Output the [x, y] coordinate of the center of the cell containing the given text.  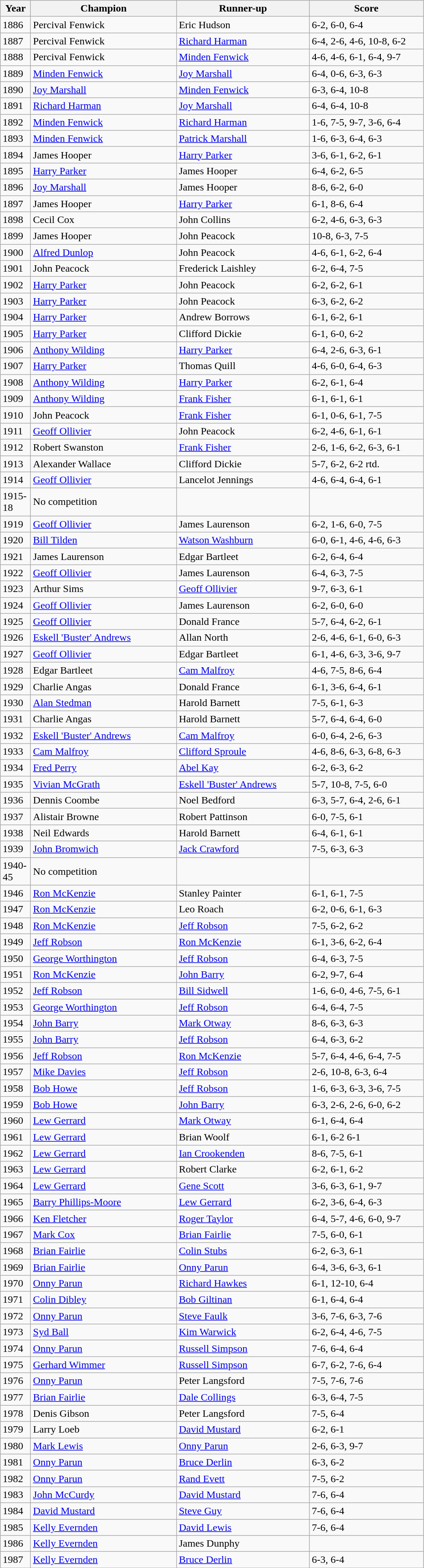
1979 [15, 1430]
4-6, 6-4, 6-4, 6-1 [366, 480]
6-1, 8-6, 6-4 [366, 204]
1953 [15, 1007]
1889 [15, 73]
6-2, 9-7, 6-4 [366, 974]
Eric Hudson [243, 25]
Arthur Sims [103, 589]
1981 [15, 1462]
Neil Edwards [103, 833]
6-1, 4-6, 6-3, 3-6, 9-7 [366, 654]
6-2, 4-6, 6-3, 6-3 [366, 220]
3-6, 6-1, 6-2, 6-1 [366, 155]
Stanley Painter [243, 893]
7-5, 6-2 [366, 1478]
1919 [15, 524]
John McCurdy [103, 1495]
1978 [15, 1413]
1910 [15, 415]
6-2, 6-1, 6-4 [366, 382]
1915-18 [15, 502]
Thomas Quill [243, 366]
1930 [15, 703]
5-7, 10-8, 7-5, 6-0 [366, 784]
6-2, 6-1, 6-2 [366, 1169]
1892 [15, 122]
6-4, 2-6, 6-3, 6-1 [366, 350]
1950 [15, 958]
Watson Washburn [243, 540]
1897 [15, 204]
1958 [15, 1088]
Ken Fletcher [103, 1218]
John Bromwich [103, 849]
1956 [15, 1056]
2-6, 4-6, 6-1, 6-0, 6-3 [366, 638]
1938 [15, 833]
1905 [15, 334]
1951 [15, 974]
Robert Clarke [243, 1169]
1955 [15, 1040]
6-0, 7-5, 6-1 [366, 817]
Andrew Borrows [243, 317]
6-2, 3-6, 6-4, 6-3 [366, 1202]
Robert Swanston [103, 447]
5-7, 6-4, 6-2, 6-1 [366, 621]
1971 [15, 1300]
Runner-up [243, 9]
Score [366, 9]
6-1, 6-2, 6-1 [366, 317]
1947 [15, 909]
1914 [15, 480]
6-2, 6-1 [366, 1430]
6-4, 6-3, 6-2 [366, 1040]
1946 [15, 893]
1903 [15, 301]
1922 [15, 573]
1923 [15, 589]
1895 [15, 171]
7-5, 6-1, 6-3 [366, 703]
5-7, 6-4, 6-4, 6-0 [366, 719]
6-2, 6-3, 6-1 [366, 1251]
4-6, 6-0, 6-4, 6-3 [366, 366]
7-5, 6-2, 6-2 [366, 926]
1967 [15, 1234]
6-4, 6-4, 10-8 [366, 106]
6-0, 6-1, 4-6, 4-6, 6-3 [366, 540]
1907 [15, 366]
6-3, 2-6, 2-6, 6-0, 6-2 [366, 1105]
Bob Giltinan [243, 1300]
4-6, 8-6, 6-3, 6-8, 6-3 [366, 752]
2-6, 6-3, 9-7 [366, 1446]
5-7, 6-2, 6-2 rtd. [366, 463]
4-6, 4-6, 6-1, 6-4, 9-7 [366, 57]
6-7, 6-2, 7-6, 6-4 [366, 1365]
1887 [15, 41]
1957 [15, 1072]
Alistair Browne [103, 817]
Noel Bedford [243, 800]
1983 [15, 1495]
1931 [15, 719]
1924 [15, 605]
6-1, 3-6, 6-2, 6-4 [366, 942]
6-3, 6-4 [366, 1560]
Abel Kay [243, 768]
8-6, 7-5, 6-1 [366, 1153]
1913 [15, 463]
1939 [15, 849]
1952 [15, 991]
1972 [15, 1316]
Patrick Marshall [243, 138]
Clifford Sproule [243, 752]
4-6, 7-5, 8-6, 6-4 [366, 670]
Brian Woolf [243, 1137]
1977 [15, 1397]
6-3, 6-4, 7-5 [366, 1397]
6-3, 6-4, 10-8 [366, 90]
Steve Guy [243, 1511]
1928 [15, 670]
1890 [15, 90]
Ian Crookenden [243, 1153]
6-4, 6-1, 6-1 [366, 833]
10-8, 6-3, 7-5 [366, 236]
1896 [15, 187]
6-1, 12-10, 6-4 [366, 1284]
5-7, 6-4, 4-6, 6-4, 7-5 [366, 1056]
Frederick Laishley [243, 269]
6-3, 6-2, 6-2 [366, 301]
1934 [15, 768]
1949 [15, 942]
1898 [15, 220]
1-6, 6-3, 6-4, 6-3 [366, 138]
6-4, 5-7, 4-6, 6-0, 9-7 [366, 1218]
Richard Hawkes [243, 1284]
Roger Taylor [243, 1218]
1927 [15, 654]
6-2, 6-2, 6-1 [366, 285]
6-2, 1-6, 6-0, 7-5 [366, 524]
1963 [15, 1169]
1-6, 7-5, 9-7, 3-6, 6-4 [366, 122]
1888 [15, 57]
1935 [15, 784]
7-5, 7-6, 7-6 [366, 1381]
Vivian McGrath [103, 784]
Dale Collings [243, 1397]
Syd Ball [103, 1332]
1932 [15, 735]
Gene Scott [243, 1186]
6-1, 3-6, 6-4, 6-1 [366, 686]
6-1, 6-1, 7-5 [366, 893]
1925 [15, 621]
1964 [15, 1186]
1975 [15, 1365]
1948 [15, 926]
1904 [15, 317]
1906 [15, 350]
James Dunphy [243, 1544]
1985 [15, 1527]
1912 [15, 447]
6-4, 6-2, 6-5 [366, 171]
1969 [15, 1267]
1-6, 6-3, 6-3, 3-6, 7-5 [366, 1088]
6-3, 6-2 [366, 1462]
Denis Gibson [103, 1413]
1901 [15, 269]
Leo Roach [243, 909]
6-3, 5-7, 6-4, 2-6, 6-1 [366, 800]
1987 [15, 1560]
1911 [15, 431]
1960 [15, 1121]
6-1, 6-0, 6-2 [366, 334]
1937 [15, 817]
Colin Stubs [243, 1251]
6-1, 0-6, 6-1, 7-5 [366, 415]
1929 [15, 686]
1891 [15, 106]
Robert Pattinson [243, 817]
Larry Loeb [103, 1430]
1926 [15, 638]
Cecil Cox [103, 220]
1961 [15, 1137]
Fred Perry [103, 768]
Jack Crawford [243, 849]
1966 [15, 1218]
7-5, 6-0, 6-1 [366, 1234]
6-2, 6-4, 6-4 [366, 557]
1894 [15, 155]
1920 [15, 540]
Gerhard Wimmer [103, 1365]
1959 [15, 1105]
Allan North [243, 638]
6-2, 6-4, 4-6, 7-5 [366, 1332]
1962 [15, 1153]
1902 [15, 285]
9-7, 6-3, 6-1 [366, 589]
7-6, 6-4, 6-4 [366, 1348]
6-0, 6-4, 2-6, 6-3 [366, 735]
8-6, 6-2, 6-0 [366, 187]
6-2, 4-6, 6-1, 6-1 [366, 431]
1974 [15, 1348]
1986 [15, 1544]
6-2, 6-4, 7-5 [366, 269]
Lancelot Jennings [243, 480]
1909 [15, 399]
1940-45 [15, 871]
1973 [15, 1332]
David Lewis [243, 1527]
John Collins [243, 220]
7-5, 6-4 [366, 1413]
6-4, 0-6, 6-3, 6-3 [366, 73]
1886 [15, 25]
6-1, 6-1, 6-1 [366, 399]
6-2, 0-6, 6-1, 6-3 [366, 909]
7-5, 6-3, 6-3 [366, 849]
3-6, 6-3, 6-1, 9-7 [366, 1186]
6-4, 6-4, 7-5 [366, 1007]
6-2, 6-0, 6-4 [366, 25]
1982 [15, 1478]
6-4, 2-6, 4-6, 10-8, 6-2 [366, 41]
Kim Warwick [243, 1332]
1900 [15, 252]
1936 [15, 800]
Alexander Wallace [103, 463]
1976 [15, 1381]
1954 [15, 1023]
8-6, 6-3, 6-3 [366, 1023]
2-6, 1-6, 6-2, 6-3, 6-1 [366, 447]
Mark Cox [103, 1234]
1893 [15, 138]
2-6, 10-8, 6-3, 6-4 [366, 1072]
1933 [15, 752]
Steve Faulk [243, 1316]
1965 [15, 1202]
Champion [103, 9]
Colin Dibley [103, 1300]
Year [15, 9]
1984 [15, 1511]
Rand Evett [243, 1478]
1-6, 6-0, 4-6, 7-5, 6-1 [366, 991]
Alan Stedman [103, 703]
1970 [15, 1284]
Mark Lewis [103, 1446]
Alfred Dunlop [103, 252]
1968 [15, 1251]
Bill Tilden [103, 540]
1980 [15, 1446]
6-4, 3-6, 6-3, 6-1 [366, 1267]
1899 [15, 236]
Barry Phillips-Moore [103, 1202]
Bill Sidwell [243, 991]
1921 [15, 557]
4-6, 6-1, 6-2, 6-4 [366, 252]
3-6, 7-6, 6-3, 7-6 [366, 1316]
1908 [15, 382]
Mike Davies [103, 1072]
6-2, 6-0, 6-0 [366, 605]
6-1, 6-2 6-1 [366, 1137]
Dennis Coombe [103, 800]
6-2, 6-3, 6-2 [366, 768]
